Output the (x, y) coordinate of the center of the cell containing the given text.  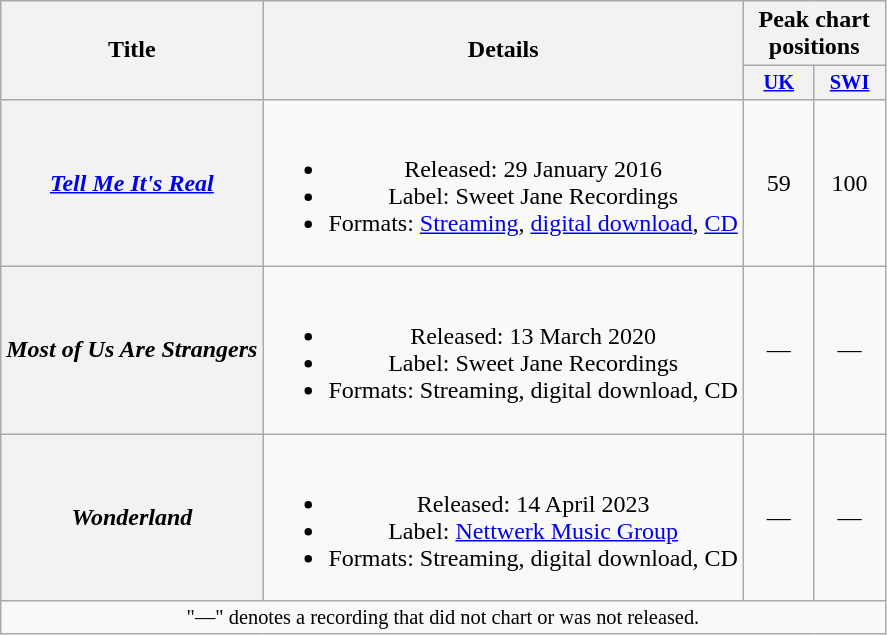
Tell Me It's Real (132, 182)
Wonderland (132, 518)
Released: 14 April 2023Label: Nettwerk Music GroupFormats: Streaming, digital download, CD (503, 518)
UK (778, 83)
Title (132, 50)
100 (850, 182)
Details (503, 50)
Released: 13 March 2020Label: Sweet Jane RecordingsFormats: Streaming, digital download, CD (503, 350)
Released: 29 January 2016Label: Sweet Jane RecordingsFormats: Streaming, digital download, CD (503, 182)
"—" denotes a recording that did not chart or was not released. (443, 618)
Most of Us Are Strangers (132, 350)
59 (778, 182)
SWI (850, 83)
Peak chart positions (814, 34)
